Find where the given text appears and provide that cell's center as [x, y] coordinate. 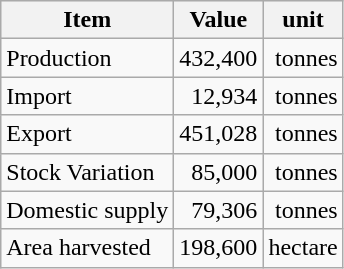
unit [303, 20]
Item [88, 20]
Stock Variation [88, 172]
451,028 [218, 134]
Export [88, 134]
hectare [303, 248]
198,600 [218, 248]
Production [88, 58]
79,306 [218, 210]
85,000 [218, 172]
Value [218, 20]
Import [88, 96]
12,934 [218, 96]
Domestic supply [88, 210]
432,400 [218, 58]
Area harvested [88, 248]
